For the text-containing cell, return its midpoint in (x, y) coordinate format. 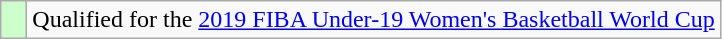
Qualified for the 2019 FIBA Under-19 Women's Basketball World Cup (374, 20)
